Identify which cell holds the provided text, then report its (X, Y) central coordinate. 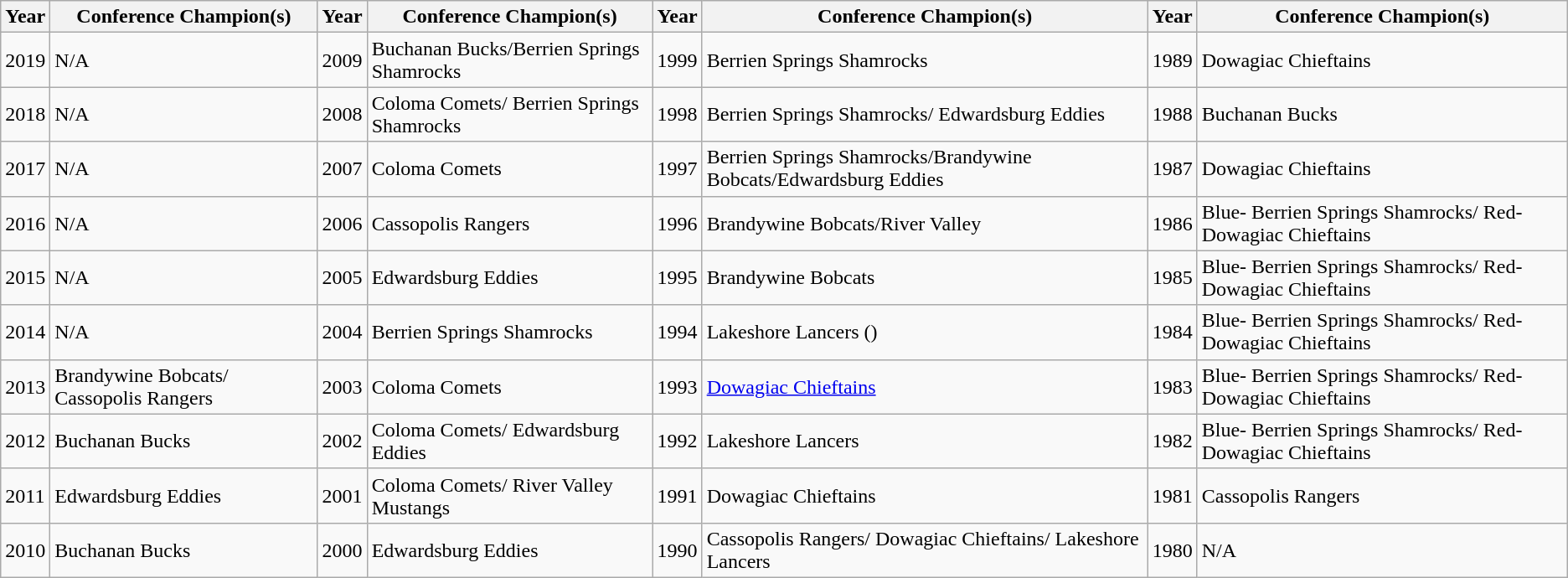
1980 (1173, 550)
Brandywine Bobcats (925, 278)
1997 (677, 169)
2016 (25, 223)
2008 (342, 114)
1982 (1173, 441)
Buchanan Bucks/Berrien Springs Shamrocks (509, 60)
1999 (677, 60)
Berrien Springs Shamrocks/ Edwardsburg Eddies (925, 114)
1993 (677, 387)
2003 (342, 387)
1985 (1173, 278)
Coloma Comets/ River Valley Mustangs (509, 496)
2012 (25, 441)
2013 (25, 387)
Lakeshore Lancers () (925, 332)
1994 (677, 332)
Lakeshore Lancers (925, 441)
1992 (677, 441)
Brandywine Bobcats/ Cassopolis Rangers (184, 387)
Berrien Springs Shamrocks/Brandywine Bobcats/Edwardsburg Eddies (925, 169)
2006 (342, 223)
Cassopolis Rangers/ Dowagiac Chieftains/ Lakeshore Lancers (925, 550)
2001 (342, 496)
1987 (1173, 169)
1995 (677, 278)
2002 (342, 441)
2018 (25, 114)
1983 (1173, 387)
1990 (677, 550)
1996 (677, 223)
2005 (342, 278)
Coloma Comets/ Edwardsburg Eddies (509, 441)
1984 (1173, 332)
1986 (1173, 223)
2009 (342, 60)
Brandywine Bobcats/River Valley (925, 223)
1989 (1173, 60)
2007 (342, 169)
2004 (342, 332)
1988 (1173, 114)
1998 (677, 114)
2015 (25, 278)
2000 (342, 550)
2010 (25, 550)
2011 (25, 496)
1981 (1173, 496)
Coloma Comets/ Berrien Springs Shamrocks (509, 114)
2014 (25, 332)
1991 (677, 496)
2019 (25, 60)
2017 (25, 169)
